Find where the given text appears and provide that cell's center as [X, Y] coordinate. 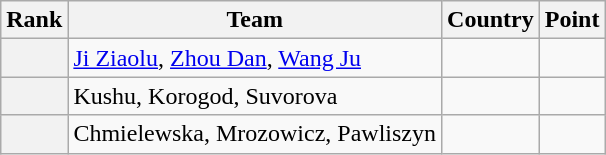
Ji Ziaolu, Zhou Dan, Wang Ju [255, 58]
Chmielewska, Mrozowicz, Pawliszyn [255, 134]
Rank [34, 20]
Country [491, 20]
Point [572, 20]
Kushu, Korogod, Suvorova [255, 96]
Team [255, 20]
